Scan for the cell matching the given text and deliver its [X, Y] coordinate at center. 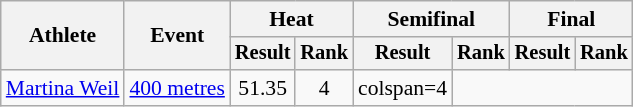
Event [176, 36]
colspan=4 [402, 88]
Heat [292, 19]
Final [572, 19]
51.35 [263, 88]
4 [324, 88]
Athlete [63, 36]
Martina Weil [63, 88]
400 metres [176, 88]
Semifinal [432, 19]
